Capture the cell that displays the provided text and extract its [X, Y] central coordinate. 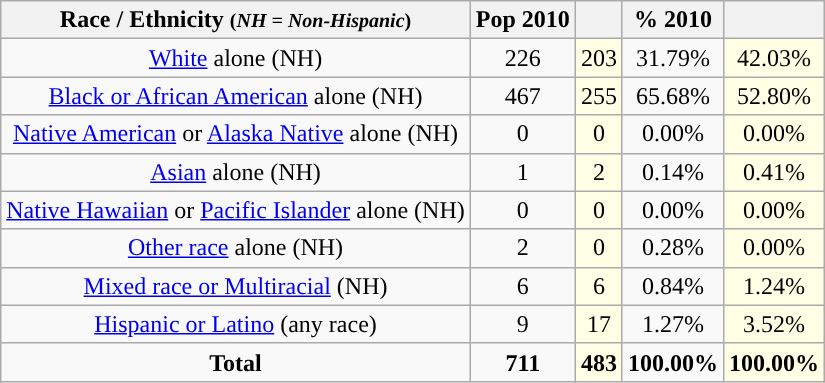
Hispanic or Latino (any race) [236, 324]
White alone (NH) [236, 58]
0.84% [672, 286]
0.28% [672, 248]
1 [522, 172]
0.14% [672, 172]
52.80% [774, 96]
255 [598, 96]
483 [598, 362]
1.27% [672, 324]
Other race alone (NH) [236, 248]
226 [522, 58]
3.52% [774, 324]
9 [522, 324]
Pop 2010 [522, 20]
42.03% [774, 58]
65.68% [672, 96]
Total [236, 362]
Race / Ethnicity (NH = Non-Hispanic) [236, 20]
Asian alone (NH) [236, 172]
Black or African American alone (NH) [236, 96]
31.79% [672, 58]
% 2010 [672, 20]
17 [598, 324]
0.41% [774, 172]
711 [522, 362]
Native American or Alaska Native alone (NH) [236, 134]
203 [598, 58]
Native Hawaiian or Pacific Islander alone (NH) [236, 210]
467 [522, 96]
Mixed race or Multiracial (NH) [236, 286]
1.24% [774, 286]
